Determine the (x, y) coordinate at the center of the cell enclosing the given text.  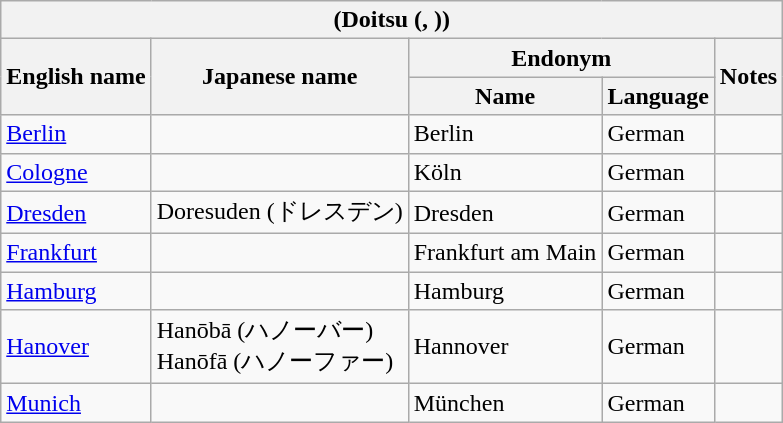
München (505, 403)
(Doitsu (, )) (392, 20)
Köln (505, 172)
Frankfurt am Main (505, 253)
Hanover (76, 347)
Hannover (505, 347)
English name (76, 77)
Munich (76, 403)
Notes (748, 77)
Doresuden (ドレスデン) (280, 212)
Name (505, 96)
Frankfurt (76, 253)
Japanese name (280, 77)
Endonym (561, 58)
Hanōbā (ハノーバー)Hanōfā (ハノーファー) (280, 347)
Language (658, 96)
Cologne (76, 172)
